Extract the [X, Y] coordinate from the center of the cell holding the provided text.  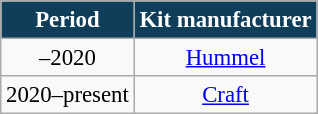
Period [68, 20]
Craft [226, 95]
Kit manufacturer [226, 20]
–2020 [68, 58]
2020–present [68, 95]
Hummel [226, 58]
